Detect which cell encompasses the target text, then output its [x, y] center coordinate. 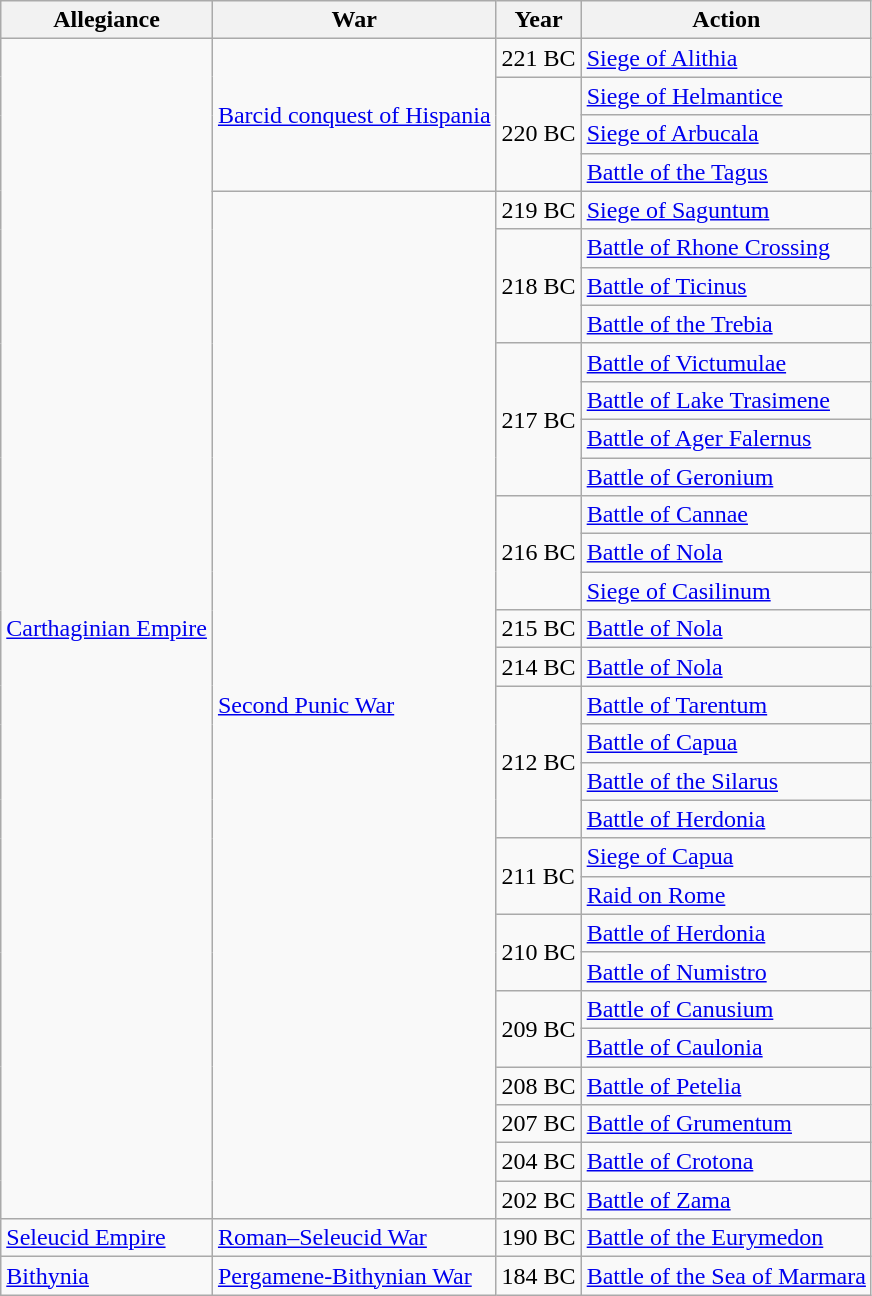
Siege of Casilinum [726, 591]
218 BC [538, 286]
Siege of Capua [726, 857]
210 BC [538, 952]
Battle of Numistro [726, 971]
Battle of Rhone Crossing [726, 248]
Battle of Capua [726, 743]
Battle of Grumentum [726, 1124]
190 BC [538, 1238]
Siege of Alithia [726, 58]
Battle of Ager Falernus [726, 438]
Second Punic War [354, 705]
Battle of the Silarus [726, 781]
217 BC [538, 419]
Raid on Rome [726, 895]
Carthaginian Empire [107, 629]
Battle of Lake Trasimene [726, 400]
Bithynia [107, 1276]
221 BC [538, 58]
Barcid conquest of Hispania [354, 115]
Battle of Canusium [726, 1009]
Battle of Petelia [726, 1085]
Battle of Victumulae [726, 362]
211 BC [538, 876]
220 BC [538, 134]
Battle of Cannae [726, 515]
208 BC [538, 1085]
Battle of the Trebia [726, 324]
Battle of Zama [726, 1200]
Battle of Tarentum [726, 705]
Battle of Crotona [726, 1162]
Siege of Helmantice [726, 96]
204 BC [538, 1162]
216 BC [538, 553]
Action [726, 20]
Siege of Saguntum [726, 210]
Siege of Arbucala [726, 134]
Battle of the Tagus [726, 172]
Battle of Geronium [726, 477]
War [354, 20]
Pergamene-Bithynian War [354, 1276]
184 BC [538, 1276]
212 BC [538, 762]
Battle of the Sea of Marmara [726, 1276]
Seleucid Empire [107, 1238]
207 BC [538, 1124]
219 BC [538, 210]
Battle of the Eurymedon [726, 1238]
214 BC [538, 667]
Battle of Ticinus [726, 286]
Allegiance [107, 20]
Year [538, 20]
215 BC [538, 629]
Battle of Caulonia [726, 1047]
202 BC [538, 1200]
Roman–Seleucid War [354, 1238]
209 BC [538, 1028]
